Return (x, y) of the center of cell containing provided text 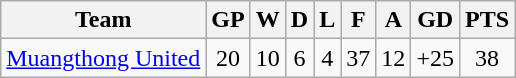
GP (228, 20)
4 (328, 58)
Muangthong United (104, 58)
D (299, 20)
PTS (486, 20)
+25 (436, 58)
37 (358, 58)
W (268, 20)
20 (228, 58)
Team (104, 20)
GD (436, 20)
12 (394, 58)
F (358, 20)
38 (486, 58)
6 (299, 58)
L (328, 20)
A (394, 20)
10 (268, 58)
